Provide the (X, Y) coordinate of the cell's center where the given text is located.  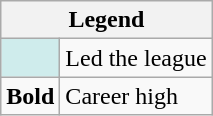
Career high (136, 96)
Legend (106, 20)
Bold (30, 96)
Led the league (136, 58)
